Extract the (X, Y) coordinate from the center of the cell holding the provided text.  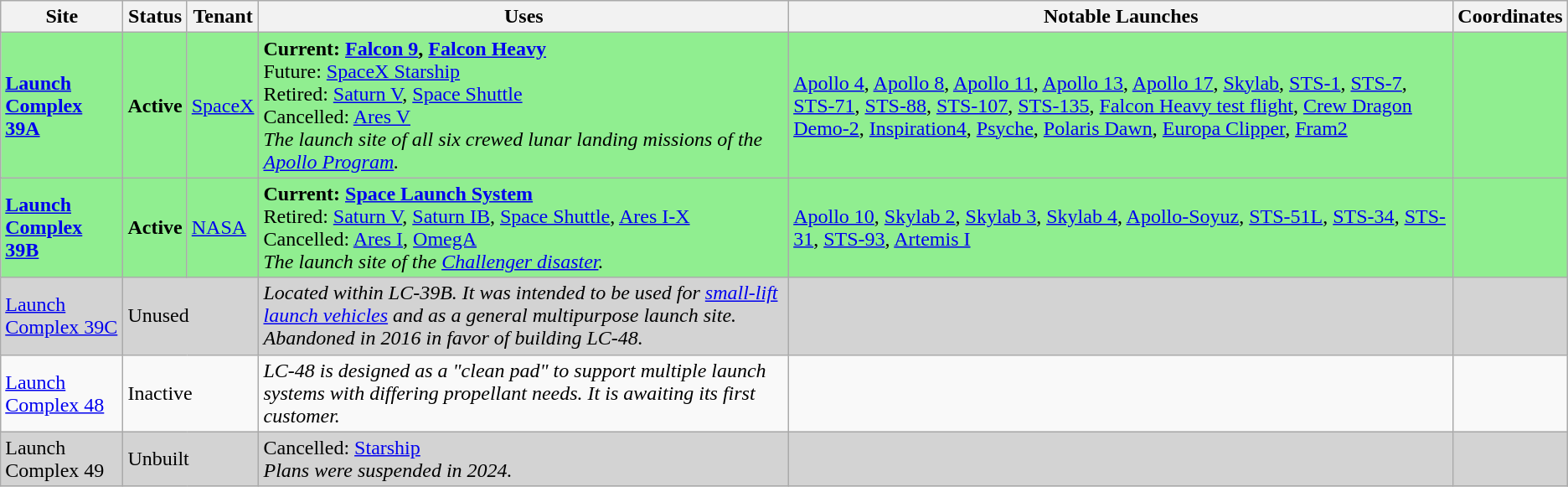
Unused (191, 316)
Uses (524, 17)
Launch Complex 39C (62, 316)
Cancelled: StarshipPlans were suspended in 2024. (524, 459)
NASA (223, 228)
Notable Launches (1121, 17)
Launch Complex 39A (62, 106)
Unbuilt (191, 459)
Site (62, 17)
Launch Complex 39B (62, 228)
Tenant (223, 17)
SpaceX (223, 106)
Current: Space Launch SystemRetired: Saturn V, Saturn IB, Space Shuttle, Ares I-XCancelled: Ares I, OmegAThe launch site of the Challenger disaster. (524, 228)
Status (155, 17)
Launch Complex 48 (62, 393)
Coordinates (1510, 17)
Inactive (191, 393)
Launch Complex 49 (62, 459)
LC-48 is designed as a "clean pad" to support multiple launch systems with differing propellant needs. It is awaiting its first customer. (524, 393)
Apollo 10, Skylab 2, Skylab 3, Skylab 4, Apollo-Soyuz, STS-51L, STS-34, STS-31, STS-93, Artemis I (1121, 228)
